Determine the [x, y] coordinate at the center of the cell enclosing the given text.  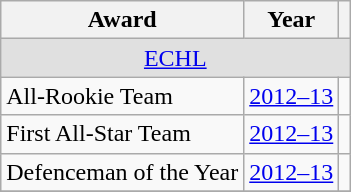
Year [292, 20]
First All-Star Team [122, 134]
ECHL [176, 58]
Defenceman of the Year [122, 172]
All-Rookie Team [122, 96]
Award [122, 20]
